For the text-containing cell, return its midpoint in [x, y] coordinate format. 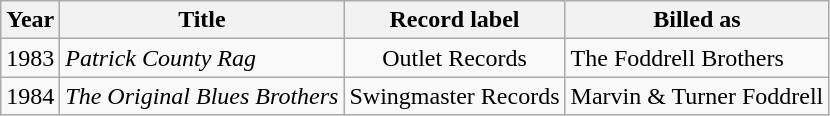
Billed as [697, 20]
Swingmaster Records [454, 96]
Year [30, 20]
The Original Blues Brothers [202, 96]
1984 [30, 96]
Outlet Records [454, 58]
The Foddrell Brothers [697, 58]
Title [202, 20]
Marvin & Turner Foddrell [697, 96]
1983 [30, 58]
Record label [454, 20]
Patrick County Rag [202, 58]
